Find where the given text appears and provide that cell's center as [x, y] coordinate. 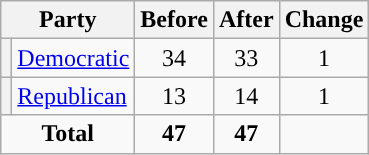
13 [174, 96]
Republican [74, 96]
Change [324, 20]
After [246, 20]
14 [246, 96]
33 [246, 58]
Before [174, 20]
Party [68, 20]
Democratic [74, 58]
Total [68, 134]
34 [174, 58]
